Return the [x, y] coordinate for the center point of the cell that contains the specified text.  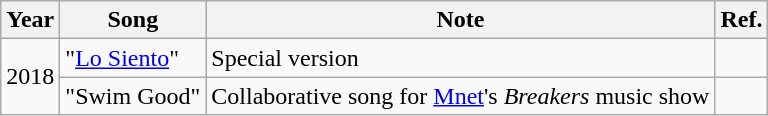
"Lo Siento" [133, 58]
"Swim Good" [133, 96]
Song [133, 20]
2018 [30, 77]
Note [460, 20]
Year [30, 20]
Ref. [742, 20]
Special version [460, 58]
Collaborative song for Mnet's Breakers music show [460, 96]
